Determine the (X, Y) coordinate at the center of the cell enclosing the given text.  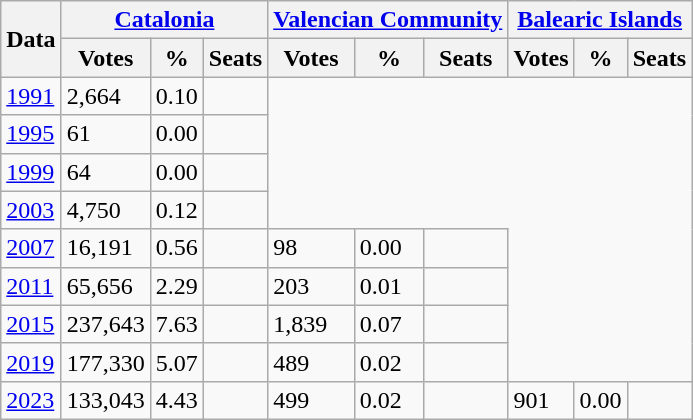
177,330 (106, 362)
2011 (31, 286)
64 (106, 172)
1,839 (312, 324)
0.01 (388, 286)
237,643 (106, 324)
65,656 (106, 286)
0.07 (388, 324)
Balearic Islands (600, 20)
1991 (31, 96)
Valencian Community (388, 20)
61 (106, 134)
0.10 (176, 96)
901 (541, 400)
133,043 (106, 400)
2015 (31, 324)
2007 (31, 248)
0.56 (176, 248)
2023 (31, 400)
16,191 (106, 248)
5.07 (176, 362)
1999 (31, 172)
98 (312, 248)
1995 (31, 134)
2003 (31, 210)
489 (312, 362)
4,750 (106, 210)
7.63 (176, 324)
499 (312, 400)
2.29 (176, 286)
4.43 (176, 400)
203 (312, 286)
2,664 (106, 96)
0.12 (176, 210)
Catalonia (164, 20)
2019 (31, 362)
Data (31, 39)
